Return the (X, Y) coordinate for the center point of the cell that contains the specified text.  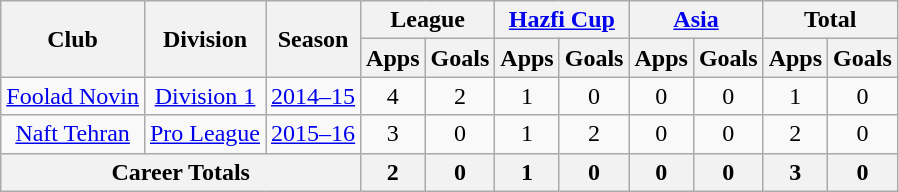
Total (830, 20)
2015–16 (314, 134)
2014–15 (314, 96)
4 (393, 96)
Pro League (204, 134)
Naft Tehran (73, 134)
Hazfi Cup (562, 20)
League (428, 20)
Division 1 (204, 96)
Asia (696, 20)
Foolad Novin (73, 96)
Career Totals (181, 172)
Club (73, 39)
Division (204, 39)
Season (314, 39)
